For the text-containing cell, return its midpoint in [x, y] coordinate format. 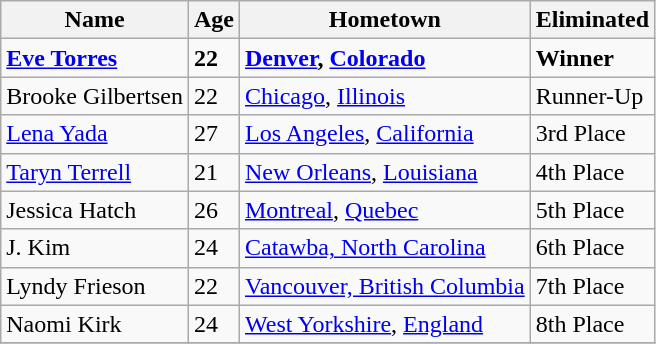
Eliminated [592, 20]
Catawba, North Carolina [384, 248]
6th Place [592, 248]
Winner [592, 58]
Lena Yada [95, 134]
Eve Torres [95, 58]
Brooke Gilbertsen [95, 96]
New Orleans, Louisiana [384, 172]
Chicago, Illinois [384, 96]
27 [214, 134]
Name [95, 20]
Taryn Terrell [95, 172]
26 [214, 210]
Montreal, Quebec [384, 210]
7th Place [592, 286]
5th Place [592, 210]
Hometown [384, 20]
Age [214, 20]
West Yorkshire, England [384, 324]
J. Kim [95, 248]
Naomi Kirk [95, 324]
8th Place [592, 324]
4th Place [592, 172]
3rd Place [592, 134]
Denver, Colorado [384, 58]
21 [214, 172]
Jessica Hatch [95, 210]
Los Angeles, California [384, 134]
Vancouver, British Columbia [384, 286]
Lyndy Frieson [95, 286]
Runner-Up [592, 96]
